Identify which cell holds the provided text, then report its [x, y] central coordinate. 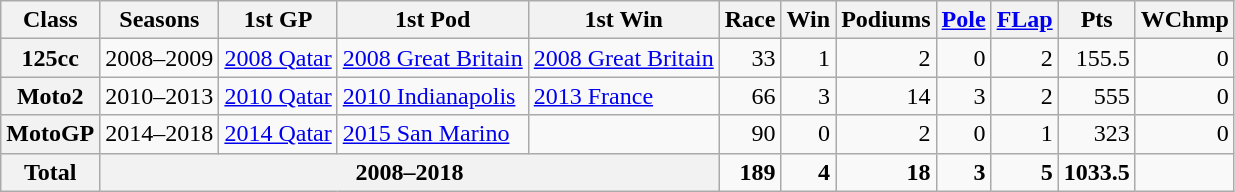
Podiums [886, 20]
FLap [1024, 20]
66 [750, 96]
33 [750, 58]
1st Win [624, 20]
2008 Qatar [278, 58]
4 [808, 172]
125cc [50, 58]
2015 San Marino [432, 134]
2010 Qatar [278, 96]
2014–2018 [160, 134]
155.5 [1096, 58]
555 [1096, 96]
14 [886, 96]
Race [750, 20]
Class [50, 20]
90 [750, 134]
1st Pod [432, 20]
2013 France [624, 96]
2010–2013 [160, 96]
2014 Qatar [278, 134]
2008–2018 [410, 172]
1033.5 [1096, 172]
Win [808, 20]
323 [1096, 134]
Moto2 [50, 96]
2008–2009 [160, 58]
1st GP [278, 20]
Total [50, 172]
5 [1024, 172]
2010 Indianapolis [432, 96]
18 [886, 172]
Seasons [160, 20]
WChmp [1184, 20]
189 [750, 172]
MotoGP [50, 134]
Pole [964, 20]
Pts [1096, 20]
